Output the [x, y] coordinate of the center of the cell containing the given text.  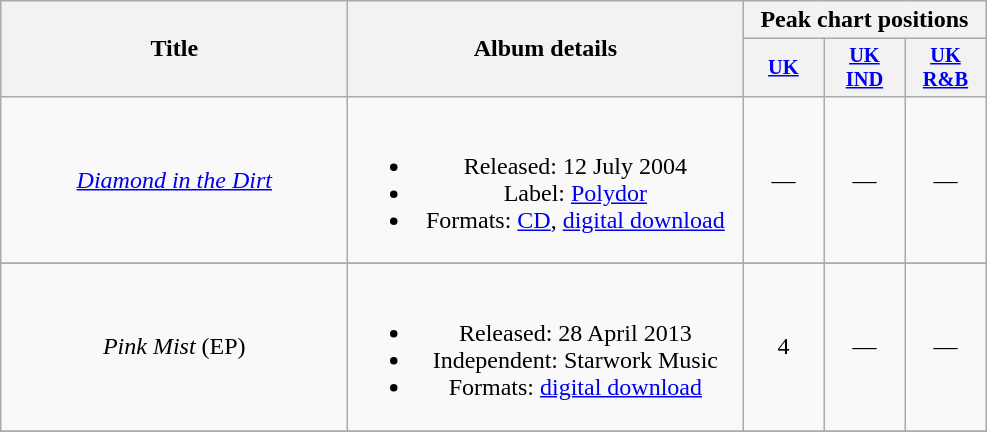
Title [174, 49]
UKR&B [946, 68]
UK [784, 68]
UKIND [864, 68]
Peak chart positions [864, 20]
Released: 12 July 2004Label: PolydorFormats: CD, digital download [546, 180]
Released: 28 April 2013Independent: Starwork MusicFormats: digital download [546, 348]
Diamond in the Dirt [174, 180]
Album details [546, 49]
Pink Mist (EP) [174, 348]
4 [784, 348]
